Search for the cell housing the specified text and yield its (x, y) center coordinate. 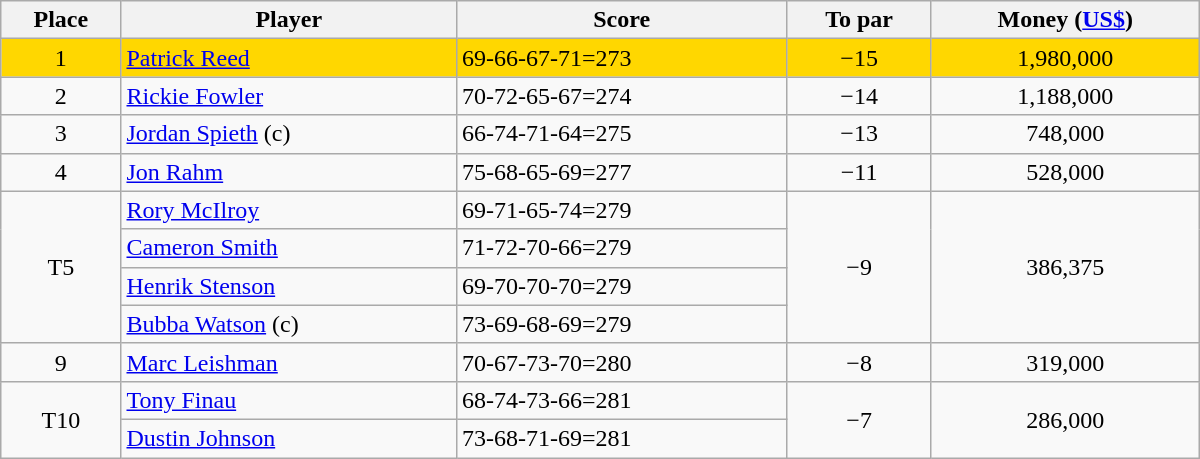
Player (289, 20)
69-71-65-74=279 (621, 210)
528,000 (1065, 172)
3 (61, 134)
Dustin Johnson (289, 438)
Score (621, 20)
Place (61, 20)
−7 (859, 419)
1,980,000 (1065, 58)
Tony Finau (289, 400)
69-70-70-70=279 (621, 286)
71-72-70-66=279 (621, 248)
Jordan Spieth (c) (289, 134)
73-68-71-69=281 (621, 438)
Rory McIlroy (289, 210)
Henrik Stenson (289, 286)
T5 (61, 267)
4 (61, 172)
Money (US$) (1065, 20)
386,375 (1065, 267)
73-69-68-69=279 (621, 324)
Jon Rahm (289, 172)
Bubba Watson (c) (289, 324)
75-68-65-69=277 (621, 172)
T10 (61, 419)
−11 (859, 172)
−15 (859, 58)
66-74-71-64=275 (621, 134)
68-74-73-66=281 (621, 400)
−13 (859, 134)
−8 (859, 362)
9 (61, 362)
Patrick Reed (289, 58)
Cameron Smith (289, 248)
−14 (859, 96)
70-67-73-70=280 (621, 362)
1,188,000 (1065, 96)
70-72-65-67=274 (621, 96)
Rickie Fowler (289, 96)
−9 (859, 267)
69-66-67-71=273 (621, 58)
748,000 (1065, 134)
To par (859, 20)
1 (61, 58)
2 (61, 96)
286,000 (1065, 419)
Marc Leishman (289, 362)
319,000 (1065, 362)
